Return [X, Y] of the center of cell containing provided text 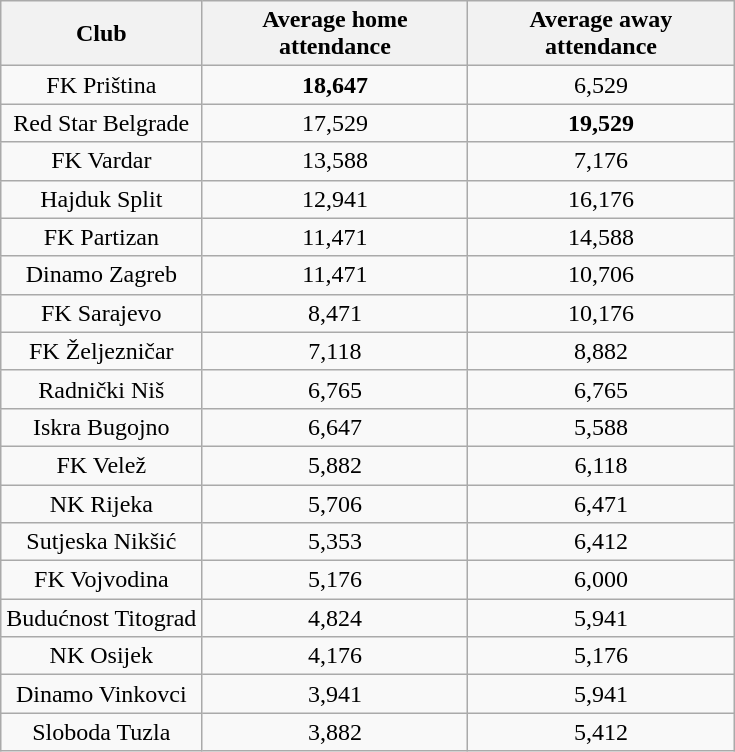
6,529 [601, 85]
8,882 [601, 351]
Sutjeska Nikšić [102, 542]
7,118 [335, 351]
3,882 [335, 732]
6,118 [601, 465]
Hajduk Split [102, 199]
3,941 [335, 694]
Dinamo Vinkovci [102, 694]
16,176 [601, 199]
Budućnost Titograd [102, 618]
13,588 [335, 161]
NK Osijek [102, 656]
5,706 [335, 503]
7,176 [601, 161]
6,647 [335, 427]
Average away attendance [601, 34]
4,824 [335, 618]
8,471 [335, 313]
NK Rijeka [102, 503]
Sloboda Tuzla [102, 732]
18,647 [335, 85]
Iskra Bugojno [102, 427]
6,471 [601, 503]
5,353 [335, 542]
FK Vardar [102, 161]
12,941 [335, 199]
Club [102, 34]
17,529 [335, 123]
5,588 [601, 427]
19,529 [601, 123]
5,412 [601, 732]
Radnički Niš [102, 389]
Average home attendance [335, 34]
14,588 [601, 237]
4,176 [335, 656]
FK Velež [102, 465]
FK Partizan [102, 237]
FK Sarajevo [102, 313]
10,176 [601, 313]
FK Priština [102, 85]
Dinamo Zagreb [102, 275]
10,706 [601, 275]
6,000 [601, 580]
Red Star Belgrade [102, 123]
FK Željezničar [102, 351]
FK Vojvodina [102, 580]
6,412 [601, 542]
5,882 [335, 465]
